Identify which cell holds the provided text, then report its (X, Y) central coordinate. 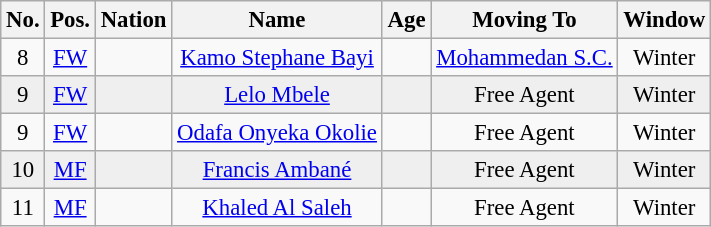
Nation (133, 20)
Lelo Mbele (277, 95)
10 (23, 170)
Mohammedan S.C. (524, 58)
Odafa Onyeka Okolie (277, 133)
Window (664, 20)
Moving To (524, 20)
8 (23, 58)
No. (23, 20)
Age (406, 20)
Khaled Al Saleh (277, 208)
Kamo Stephane Bayi (277, 58)
11 (23, 208)
Name (277, 20)
Pos. (70, 20)
Francis Ambané (277, 170)
